Pinpoint the cell where the given text exists, returning its (X, Y) midpoint coordinate. 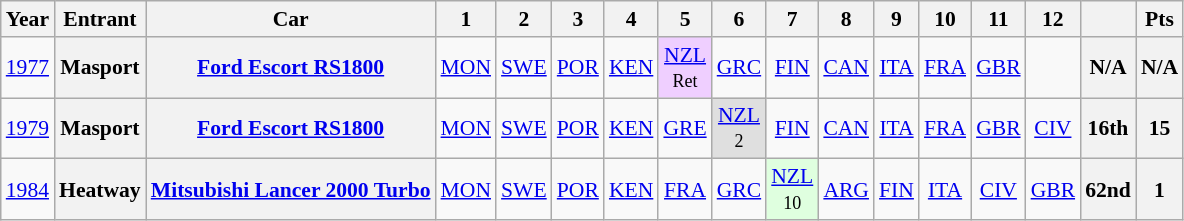
1984 (28, 190)
Entrant (100, 19)
7 (792, 19)
9 (896, 19)
10 (945, 19)
NZL2 (740, 128)
Heatway (100, 190)
Mitsubishi Lancer 2000 Turbo (291, 190)
11 (998, 19)
4 (631, 19)
2 (524, 19)
6 (740, 19)
GRE (684, 128)
12 (1054, 19)
Pts (1160, 19)
Year (28, 19)
ARG (846, 190)
15 (1160, 128)
Car (291, 19)
1977 (28, 68)
3 (578, 19)
1979 (28, 128)
5 (684, 19)
NZL10 (792, 190)
8 (846, 19)
NZLRet (684, 68)
62nd (1108, 190)
16th (1108, 128)
